From the cell containing the given text, extract its center point as (X, Y) coordinate. 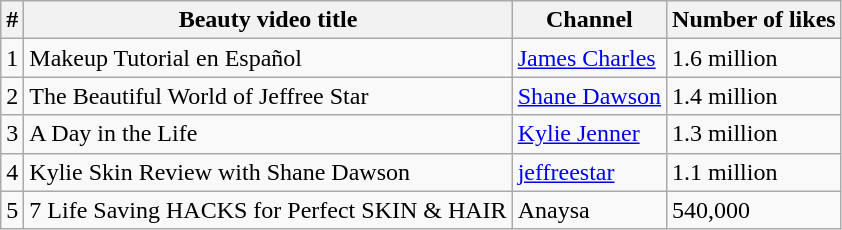
Kylie Skin Review with Shane Dawson (268, 172)
Number of likes (754, 20)
1.4 million (754, 96)
1.6 million (754, 58)
# (12, 20)
Kylie Jenner (589, 134)
1.1 million (754, 172)
Channel (589, 20)
1.3 million (754, 134)
5 (12, 210)
Shane Dawson (589, 96)
jeffreestar (589, 172)
Makeup Tutorial en Español (268, 58)
540,000 (754, 210)
1 (12, 58)
3 (12, 134)
James Charles (589, 58)
A Day in the Life (268, 134)
Beauty video title (268, 20)
2 (12, 96)
The Beautiful World of Jeffree Star (268, 96)
7 Life Saving HACKS for Perfect SKIN & HAIR (268, 210)
Anaysa (589, 210)
4 (12, 172)
